Determine the (X, Y) coordinate at the center of the cell enclosing the given text.  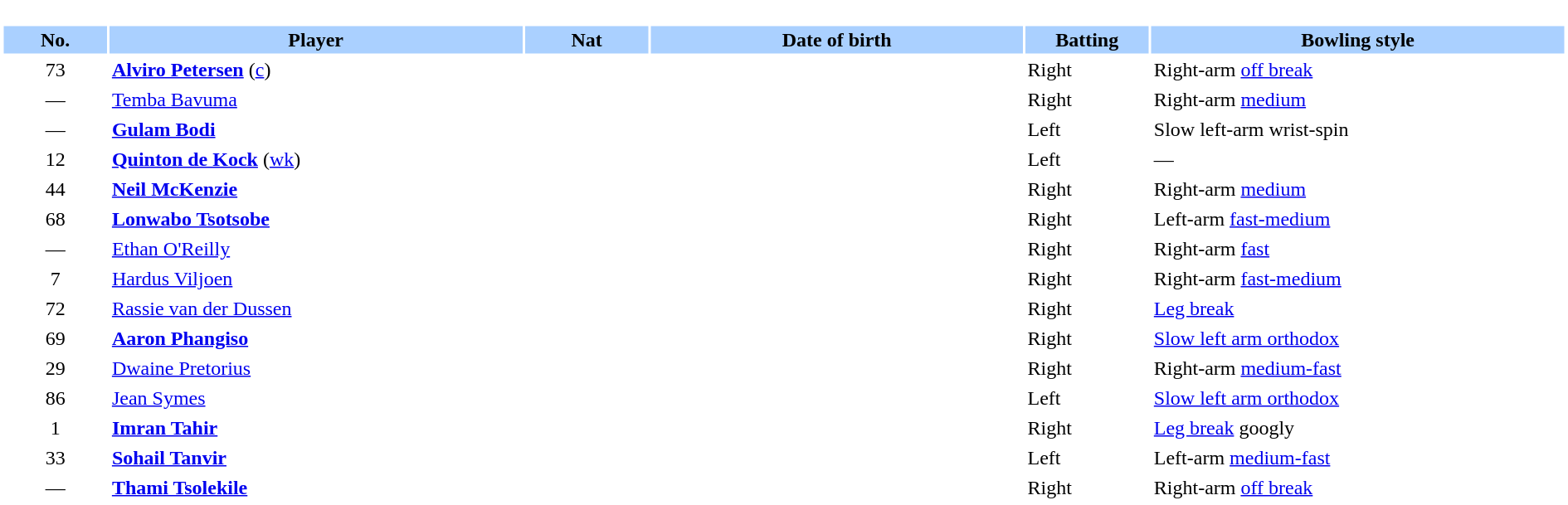
Nat (586, 40)
Ethan O'Reilly (316, 249)
Quinton de Kock (wk) (316, 159)
Bowling style (1358, 40)
Batting (1087, 40)
72 (55, 308)
Temba Bavuma (316, 100)
33 (55, 458)
Alviro Petersen (c) (316, 70)
Slow left-arm wrist-spin (1358, 129)
Imran Tahir (316, 428)
29 (55, 368)
Jean Symes (316, 398)
12 (55, 159)
44 (55, 189)
1 (55, 428)
Hardus Viljoen (316, 279)
Dwaine Pretorius (316, 368)
Gulam Bodi (316, 129)
Neil McKenzie (316, 189)
Lonwabo Tsotsobe (316, 219)
Left-arm fast-medium (1358, 219)
69 (55, 338)
7 (55, 279)
Aaron Phangiso (316, 338)
Left-arm medium-fast (1358, 458)
Right-arm fast (1358, 249)
Leg break (1358, 308)
Player (316, 40)
Rassie van der Dussen (316, 308)
Sohail Tanvir (316, 458)
No. (55, 40)
73 (55, 70)
Right-arm medium-fast (1358, 368)
Right-arm fast-medium (1358, 279)
Date of birth (837, 40)
Thami Tsolekile (316, 488)
68 (55, 219)
Leg break googly (1358, 428)
86 (55, 398)
